Detect which cell encompasses the target text, then output its (x, y) center coordinate. 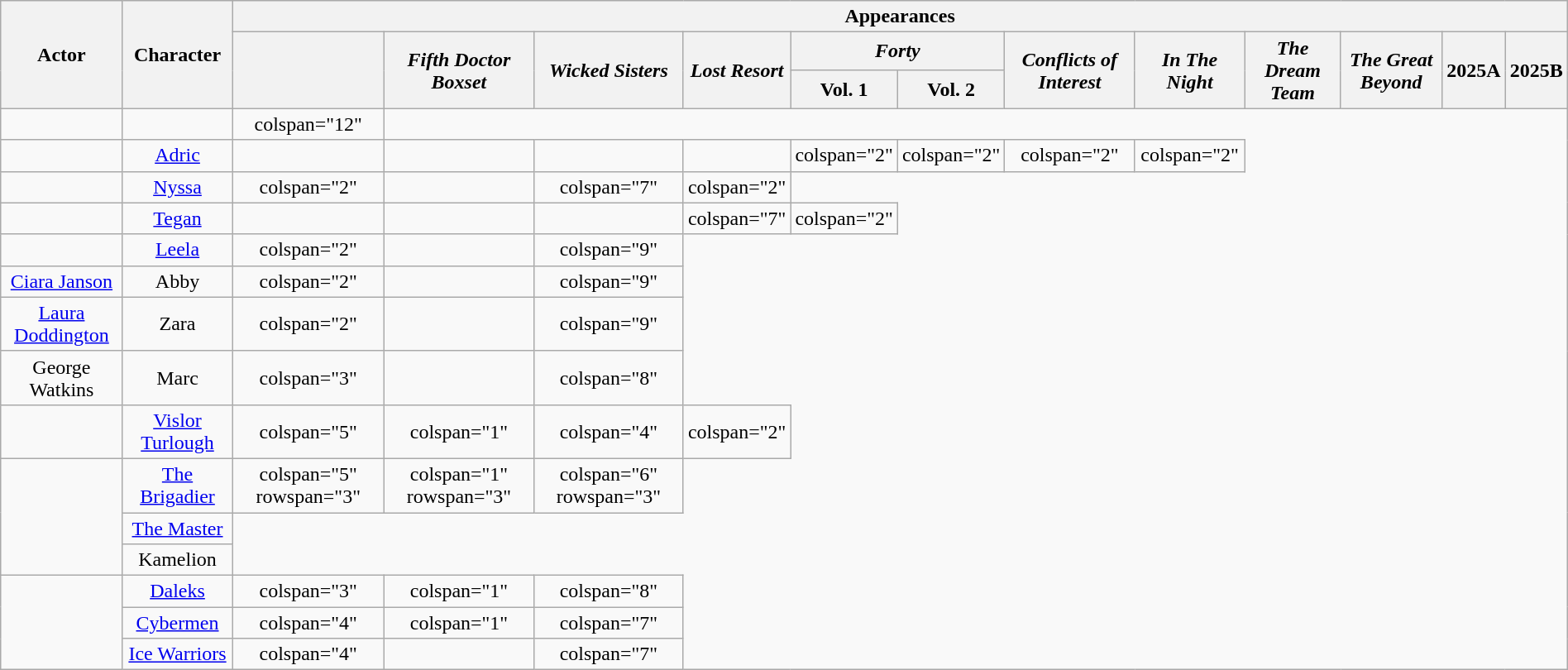
Lost Resort (737, 70)
Fifth Doctor Boxset (458, 70)
Adric (177, 156)
Cybermen (177, 623)
Vol. 1 (844, 89)
George Watkins (61, 377)
Nyssa (177, 187)
2025B (1537, 70)
colspan="12" (308, 124)
Daleks (177, 591)
Abby (177, 281)
In The Night (1189, 70)
Character (177, 55)
Actor (61, 55)
Forty (898, 51)
The Master (177, 529)
Ice Warriors (177, 654)
Laura Doddington (61, 324)
Zara (177, 324)
Wicked Sisters (609, 70)
colspan="6" rowspan="3" (609, 485)
Leela (177, 250)
2025A (1474, 70)
Vislor Turlough (177, 432)
Ciara Janson (61, 281)
The Brigadier (177, 485)
Kamelion (177, 560)
Tegan (177, 218)
The Dream Team (1293, 70)
Appearances (900, 17)
Vol. 2 (951, 89)
The Great Beyond (1391, 70)
Conflicts of Interest (1070, 70)
colspan="1" rowspan="3" (458, 485)
Marc (177, 377)
colspan="5" (308, 432)
colspan="5" rowspan="3" (308, 485)
